Output the [X, Y] coordinate of the center of the cell containing the given text.  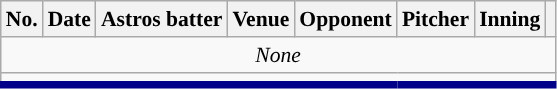
No. [22, 19]
None [278, 55]
Astros batter [162, 19]
Opponent [346, 19]
Date [70, 19]
Venue [260, 19]
Inning [510, 19]
Pitcher [436, 19]
